Detect which cell encompasses the target text, then output its [x, y] center coordinate. 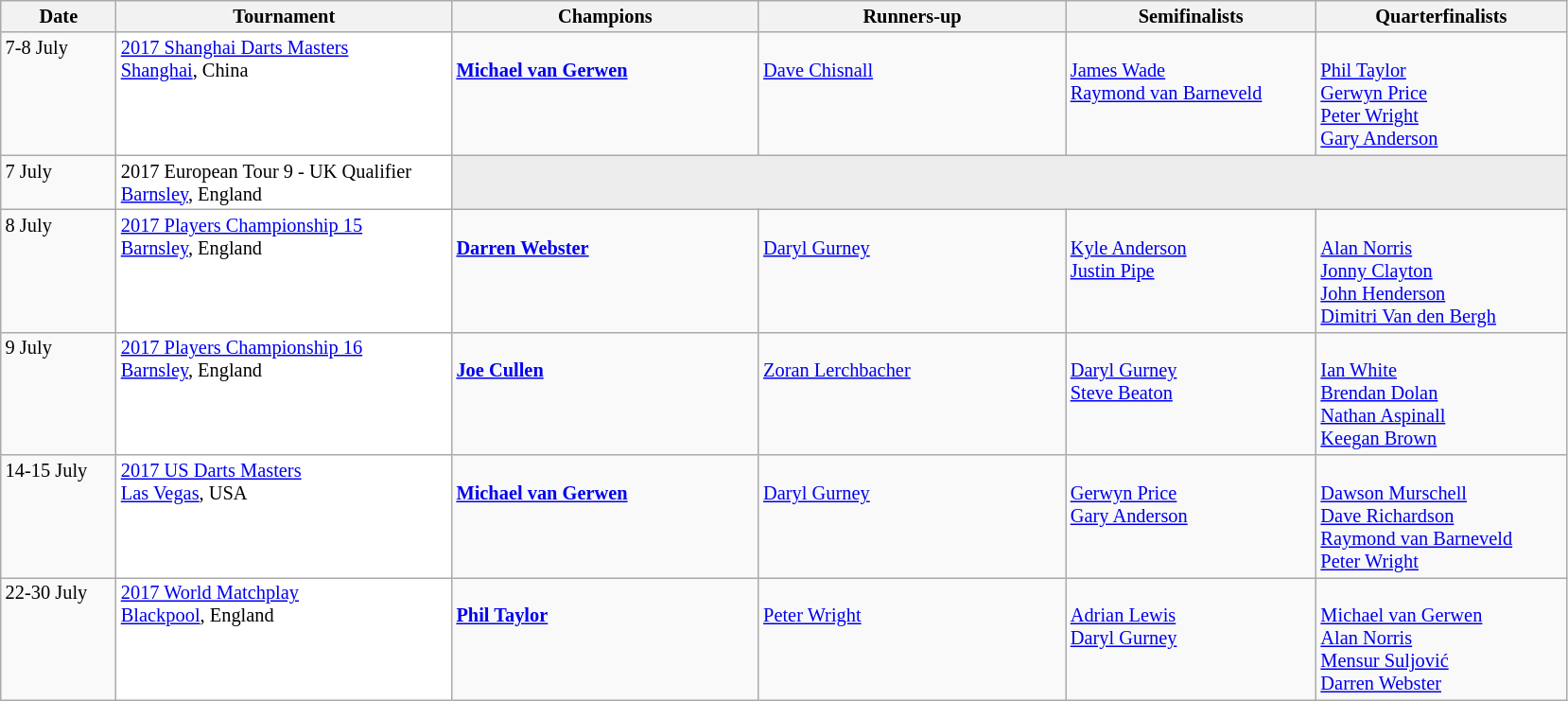
2017 European Tour 9 - UK Qualifier Barnsley, England [284, 183]
2017 Players Championship 16Barnsley, England [284, 394]
Phil Taylor Gerwyn Price Peter Wright Gary Anderson [1441, 94]
Dawson Murschell Dave Richardson Raymond van Barneveld Peter Wright [1441, 517]
Runners-up [912, 16]
2017 Shanghai Darts MastersShanghai, China [284, 94]
Gerwyn Price Gary Anderson [1192, 517]
Dave Chisnall [912, 94]
9 July [59, 394]
Peter Wright [912, 639]
Joe Cullen [605, 394]
7-8 July [59, 94]
8 July [59, 271]
Champions [605, 16]
Zoran Lerchbacher [912, 394]
Ian White Brendan Dolan Nathan Aspinall Keegan Brown [1441, 394]
14-15 July [59, 517]
Quarterfinalists [1441, 16]
James Wade Raymond van Barneveld [1192, 94]
Kyle Anderson Justin Pipe [1192, 271]
2017 US Darts MastersLas Vegas, USA [284, 517]
Alan Norris Jonny Clayton John Henderson Dimitri Van den Bergh [1441, 271]
Tournament [284, 16]
Daryl Gurney Steve Beaton [1192, 394]
Phil Taylor [605, 639]
Date [59, 16]
7 July [59, 183]
Michael van Gerwen Alan Norris Mensur Suljović Darren Webster [1441, 639]
Adrian Lewis Daryl Gurney [1192, 639]
Semifinalists [1192, 16]
22-30 July [59, 639]
2017 Players Championship 15Barnsley, England [284, 271]
2017 World MatchplayBlackpool, England [284, 639]
Darren Webster [605, 271]
